Capture the cell that displays the provided text and extract its (x, y) central coordinate. 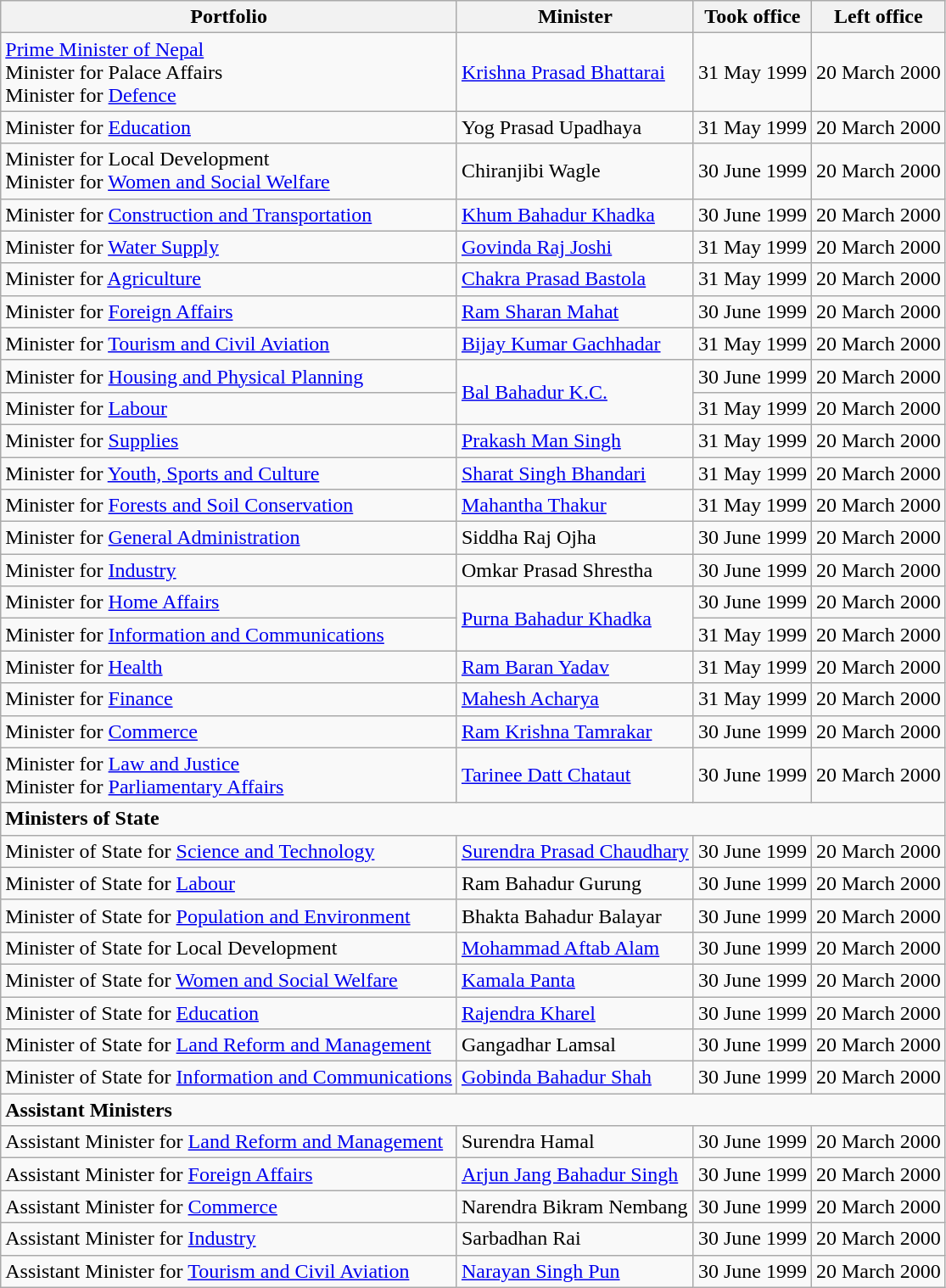
Yog Prasad Upadhaya (575, 127)
Chakra Prasad Bastola (575, 279)
Assistant Minister for Tourism and Civil Aviation (229, 1271)
Assistant Minister for Commerce (229, 1207)
Rajendra Kharel (575, 1012)
Surendra Prasad Chaudhary (575, 851)
Gobinda Bahadur Shah (575, 1078)
Surendra Hamal (575, 1142)
Mohammad Aftab Alam (575, 948)
Minister for Water Supply (229, 247)
Minister for Information and Communications (229, 635)
Khum Bahadur Khadka (575, 215)
Narayan Singh Pun (575, 1271)
Minister (575, 17)
Minister for Industry (229, 570)
Prime Minister of NepalMinister for Palace AffairsMinister for Defence (229, 72)
Assistant Minister for Foreign Affairs (229, 1174)
Minister of State for Population and Environment (229, 916)
Minister for Health (229, 667)
Ministers of State (473, 819)
Assistant Minister for Industry (229, 1239)
Minister for Agriculture (229, 279)
Minister of State for Education (229, 1012)
Minister of State for Science and Technology (229, 851)
Sarbadhan Rai (575, 1239)
Minister for Commerce (229, 731)
Mahantha Thakur (575, 506)
Tarinee Datt Chataut (575, 776)
Minister for Tourism and Civil Aviation (229, 344)
Minister of State for Labour (229, 883)
Gangadhar Lamsal (575, 1045)
Chiranjibi Wagle (575, 171)
Bijay Kumar Gachhadar (575, 344)
Minister for Local DevelopmentMinister for Women and Social Welfare (229, 171)
Assistant Minister for Land Reform and Management (229, 1142)
Ram Bahadur Gurung (575, 883)
Sharat Singh Bhandari (575, 473)
Minister of State for Women and Social Welfare (229, 980)
Minister for Construction and Transportation (229, 215)
Kamala Panta (575, 980)
Portfolio (229, 17)
Minister for Supplies (229, 440)
Arjun Jang Bahadur Singh (575, 1174)
Minister for Foreign Affairs (229, 311)
Bal Bahadur K.C. (575, 392)
Minister for Law and JusticeMinister for Parliamentary Affairs (229, 776)
Minister for Housing and Physical Planning (229, 376)
Mahesh Acharya (575, 699)
Took office (752, 17)
Ram Sharan Mahat (575, 311)
Ram Krishna Tamrakar (575, 731)
Minister of State for Local Development (229, 948)
Narendra Bikram Nembang (575, 1207)
Minister for Labour (229, 408)
Purna Bahadur Khadka (575, 619)
Minister for Education (229, 127)
Omkar Prasad Shrestha (575, 570)
Minister of State for Information and Communications (229, 1078)
Govinda Raj Joshi (575, 247)
Prakash Man Singh (575, 440)
Krishna Prasad Bhattarai (575, 72)
Siddha Raj Ojha (575, 538)
Ram Baran Yadav (575, 667)
Minister of State for Land Reform and Management (229, 1045)
Minister for Forests and Soil Conservation (229, 506)
Minister for Home Affairs (229, 602)
Left office (878, 17)
Assistant Ministers (473, 1110)
Minister for Finance (229, 699)
Minister for General Administration (229, 538)
Bhakta Bahadur Balayar (575, 916)
Minister for Youth, Sports and Culture (229, 473)
